Search for the cell housing the specified text and yield its [x, y] center coordinate. 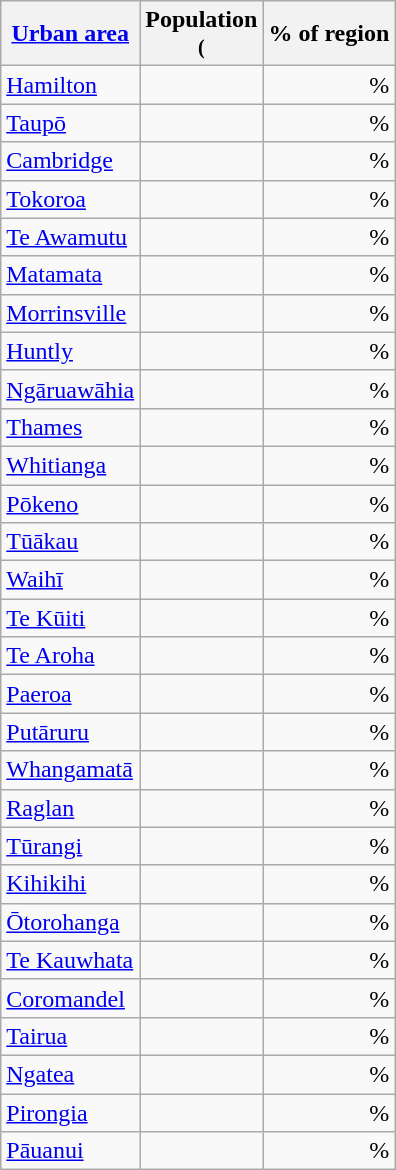
Ngāruawāhia [70, 389]
Pirongia [70, 1113]
Te Awamutu [70, 237]
Putāruru [70, 732]
Whangamatā [70, 770]
Raglan [70, 808]
Te Aroha [70, 656]
Cambridge [70, 161]
Taupō [70, 123]
Pōkeno [70, 503]
Tokoroa [70, 199]
Tūākau [70, 542]
Population( [202, 34]
Huntly [70, 351]
Whitianga [70, 465]
Paeroa [70, 694]
Ōtorohanga [70, 922]
Thames [70, 427]
Morrinsville [70, 313]
Te Kauwhata [70, 960]
Coromandel [70, 998]
Waihī [70, 580]
Matamata [70, 275]
Te Kūiti [70, 618]
Tūrangi [70, 846]
Ngatea [70, 1074]
Tairua [70, 1036]
Hamilton [70, 85]
% of region [329, 34]
Pāuanui [70, 1151]
Kihikihi [70, 884]
Urban area [70, 34]
